Capture the cell that displays the provided text and extract its [X, Y] central coordinate. 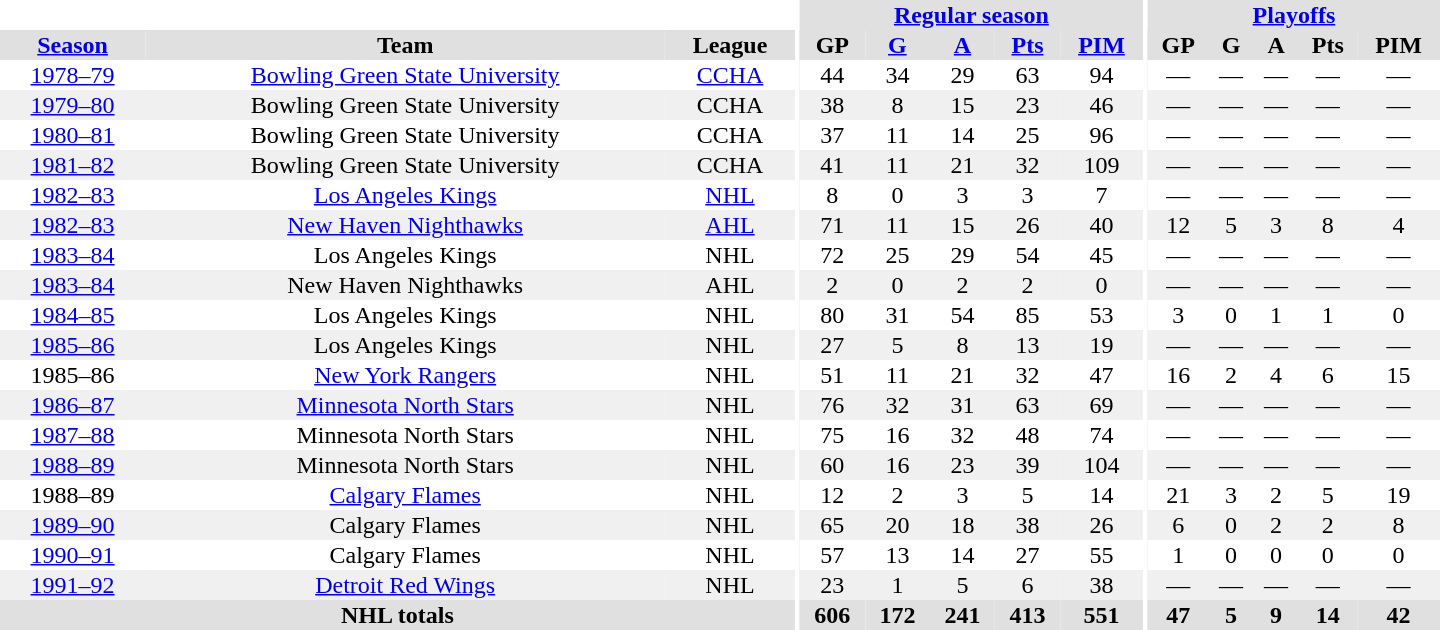
74 [1102, 435]
75 [832, 435]
Playoffs [1294, 15]
72 [832, 255]
53 [1102, 315]
Season [72, 45]
1989–90 [72, 525]
37 [832, 135]
46 [1102, 105]
71 [832, 225]
1990–91 [72, 555]
241 [962, 615]
606 [832, 615]
Team [405, 45]
1979–80 [72, 105]
55 [1102, 555]
44 [832, 75]
1991–92 [72, 585]
18 [962, 525]
172 [898, 615]
Regular season [972, 15]
41 [832, 165]
80 [832, 315]
45 [1102, 255]
1986–87 [72, 405]
51 [832, 375]
96 [1102, 135]
1978–79 [72, 75]
48 [1028, 435]
69 [1102, 405]
Detroit Red Wings [405, 585]
65 [832, 525]
1980–81 [72, 135]
94 [1102, 75]
109 [1102, 165]
20 [898, 525]
1987–88 [72, 435]
40 [1102, 225]
85 [1028, 315]
60 [832, 465]
7 [1102, 195]
551 [1102, 615]
104 [1102, 465]
76 [832, 405]
NHL totals [398, 615]
413 [1028, 615]
1981–82 [72, 165]
34 [898, 75]
1984–85 [72, 315]
League [730, 45]
New York Rangers [405, 375]
9 [1276, 615]
39 [1028, 465]
42 [1398, 615]
57 [832, 555]
